Pinpoint the cell where the given text exists, returning its [X, Y] midpoint coordinate. 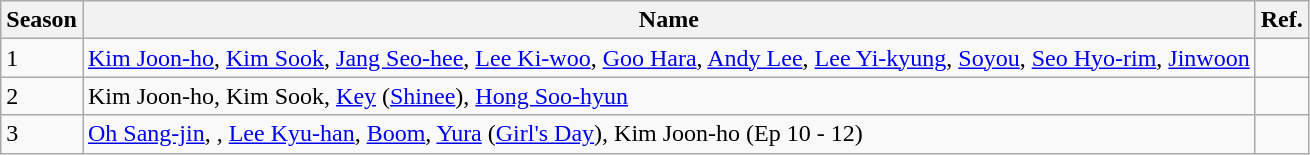
Kim Joon-ho, Kim Sook, Jang Seo-hee, Lee Ki-woo, Goo Hara, Andy Lee, Lee Yi-kyung, Soyou, Seo Hyo-rim, Jinwoon [668, 58]
Season [42, 20]
2 [42, 96]
Kim Joon-ho, Kim Sook, Key (Shinee), Hong Soo-hyun [668, 96]
3 [42, 134]
Ref. [1282, 20]
Oh Sang-jin, , Lee Kyu-han, Boom, Yura (Girl's Day), Kim Joon-ho (Ep 10 - 12) [668, 134]
Name [668, 20]
1 [42, 58]
